Capture the cell that displays the provided text and extract its (x, y) central coordinate. 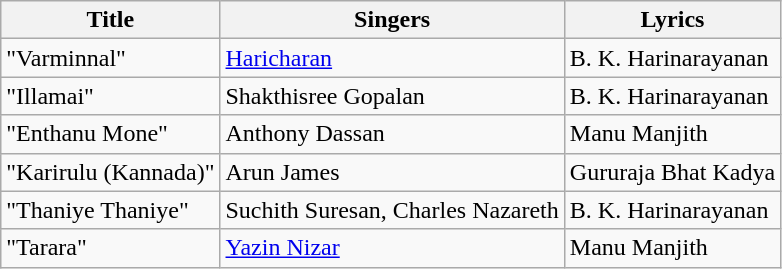
"Karirulu (Kannada)" (110, 172)
Anthony Dassan (392, 134)
"Varminnal" (110, 58)
Arun James (392, 172)
Suchith Suresan, Charles Nazareth (392, 210)
Title (110, 20)
"Thaniye Thaniye" (110, 210)
Yazin Nizar (392, 248)
Lyrics (672, 20)
Haricharan (392, 58)
"Enthanu Mone" (110, 134)
Shakthisree Gopalan (392, 96)
"Illamai" (110, 96)
"Tarara" (110, 248)
Gururaja Bhat Kadya (672, 172)
Singers (392, 20)
